For the text-containing cell, return its midpoint in [x, y] coordinate format. 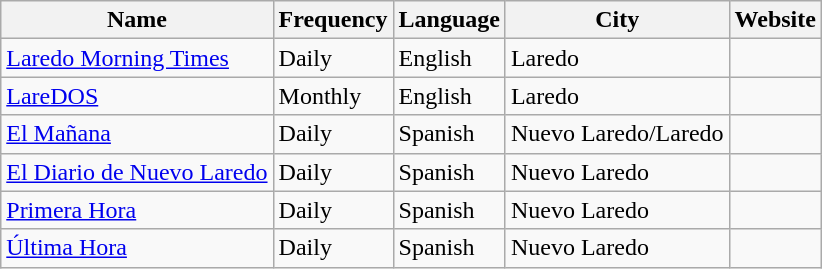
Primera Hora [137, 210]
Name [137, 20]
Website [775, 20]
Monthly [333, 96]
Nuevo Laredo/Laredo [617, 134]
El Diario de Nuevo Laredo [137, 172]
El Mañana [137, 134]
Language [449, 20]
Última Hora [137, 248]
LareDOS [137, 96]
Frequency [333, 20]
City [617, 20]
Laredo Morning Times [137, 58]
